For the text-containing cell, return its midpoint in (X, Y) coordinate format. 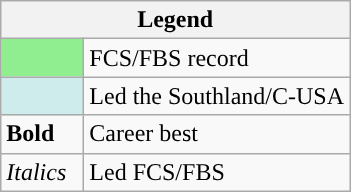
Career best (217, 134)
FCS/FBS record (217, 58)
Bold (42, 134)
Italics (42, 172)
Led the Southland/C-USA (217, 96)
Led FCS/FBS (217, 172)
Legend (176, 20)
